Pinpoint the cell where the given text exists, returning its (X, Y) midpoint coordinate. 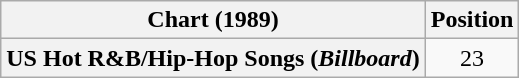
Position (472, 20)
US Hot R&B/Hip-Hop Songs (Billboard) (213, 58)
23 (472, 58)
Chart (1989) (213, 20)
